Pinpoint the cell where the given text exists, returning its [x, y] midpoint coordinate. 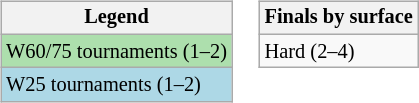
W25 tournaments (1–2) [116, 85]
W60/75 tournaments (1–2) [116, 51]
Legend [116, 18]
Hard (2–4) [339, 51]
Finals by surface [339, 18]
